Output the (x, y) coordinate of the center of the cell containing the given text.  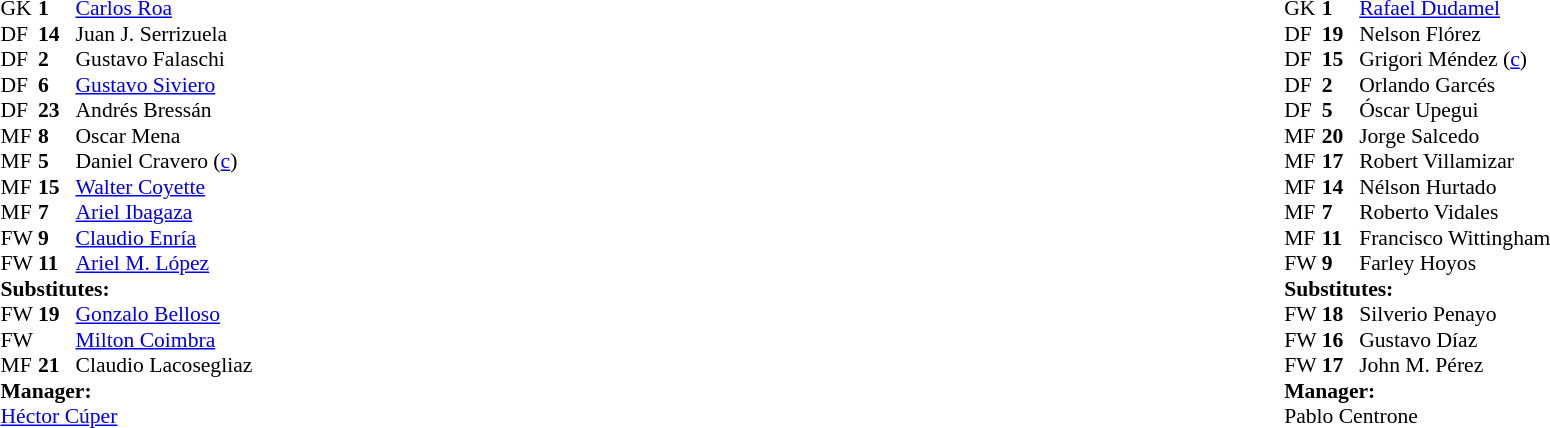
Oscar Mena (164, 136)
Gustavo Díaz (1454, 340)
Ariel Ibagaza (164, 213)
Francisco Wittingham (1454, 238)
8 (57, 136)
Juan J. Serrizuela (164, 34)
Walter Coyette (164, 187)
Gustavo Falaschi (164, 59)
Farley Hoyos (1454, 263)
Gustavo Siviero (164, 85)
Robert Villamizar (1454, 161)
23 (57, 111)
John M. Pérez (1454, 365)
20 (1341, 136)
Silverio Penayo (1454, 315)
Orlando Garcés (1454, 85)
Nelson Flórez (1454, 34)
6 (57, 85)
Daniel Cravero (c) (164, 161)
Andrés Bressán (164, 111)
Milton Coimbra (164, 340)
16 (1341, 340)
18 (1341, 315)
Jorge Salcedo (1454, 136)
Nélson Hurtado (1454, 187)
21 (57, 365)
Claudio Enría (164, 238)
Ariel M. López (164, 263)
Claudio Lacosegliaz (164, 365)
Óscar Upegui (1454, 111)
Grigori Méndez (c) (1454, 59)
Gonzalo Belloso (164, 315)
Roberto Vidales (1454, 213)
